Pinpoint the cell where the given text exists, returning its [x, y] midpoint coordinate. 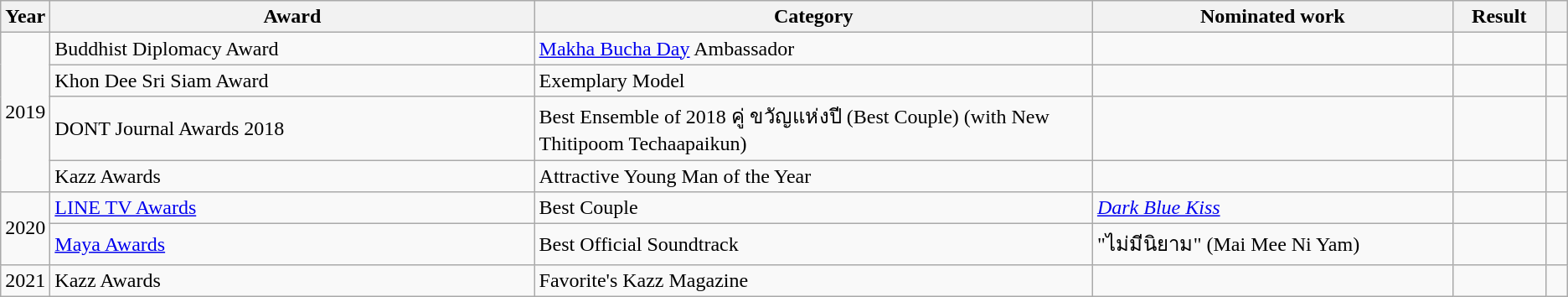
Category [813, 17]
"ไม่มีนิยาม" (Mai Mee Ni Yam) [1272, 245]
Favorite's Kazz Magazine [813, 280]
Exemplary Model [813, 81]
DONT Journal Awards 2018 [292, 128]
Best Couple [813, 208]
Attractive Young Man of the Year [813, 175]
Dark Blue Kiss [1272, 208]
Nominated work [1272, 17]
Best Ensemble of 2018 คู่ ขวัญแห่งปี (Best Couple) (with New Thitipoom Techaapaikun) [813, 128]
Makha Bucha Day Ambassador [813, 49]
2021 [25, 280]
Year [25, 17]
Award [292, 17]
2019 [25, 112]
Buddhist Diplomacy Award [292, 49]
Khon Dee Sri Siam Award [292, 81]
LINE TV Awards [292, 208]
2020 [25, 228]
Maya Awards [292, 245]
Result [1499, 17]
Best Official Soundtrack [813, 245]
